From the cell containing the given text, extract its center point as [x, y] coordinate. 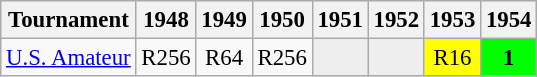
1 [509, 58]
1951 [340, 20]
1953 [452, 20]
1949 [224, 20]
Tournament [68, 20]
1950 [282, 20]
R64 [224, 58]
R16 [452, 58]
1954 [509, 20]
U.S. Amateur [68, 58]
1948 [166, 20]
1952 [396, 20]
